For the text-containing cell, return its midpoint in (x, y) coordinate format. 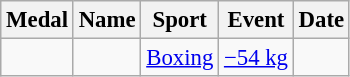
Date (321, 20)
Boxing (180, 58)
Name (107, 20)
Medal (38, 20)
−54 kg (256, 58)
Event (256, 20)
Sport (180, 20)
